Determine the [x, y] coordinate at the center of the cell enclosing the given text.  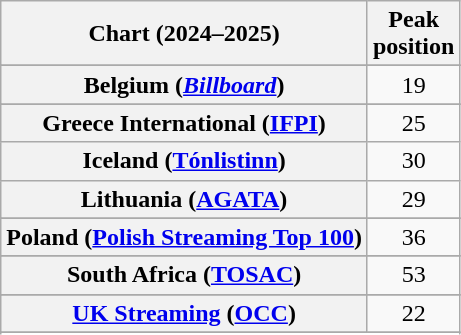
Belgium (Billboard) [184, 85]
29 [413, 199]
36 [413, 237]
25 [413, 123]
22 [413, 313]
53 [413, 275]
UK Streaming (OCC) [184, 313]
Peakposition [413, 34]
30 [413, 161]
Lithuania (AGATA) [184, 199]
Chart (2024–2025) [184, 34]
Iceland (Tónlistinn) [184, 161]
19 [413, 85]
Greece International (IFPI) [184, 123]
Poland (Polish Streaming Top 100) [184, 237]
South Africa (TOSAC) [184, 275]
